Find where the given text appears and provide that cell's center as (X, Y) coordinate. 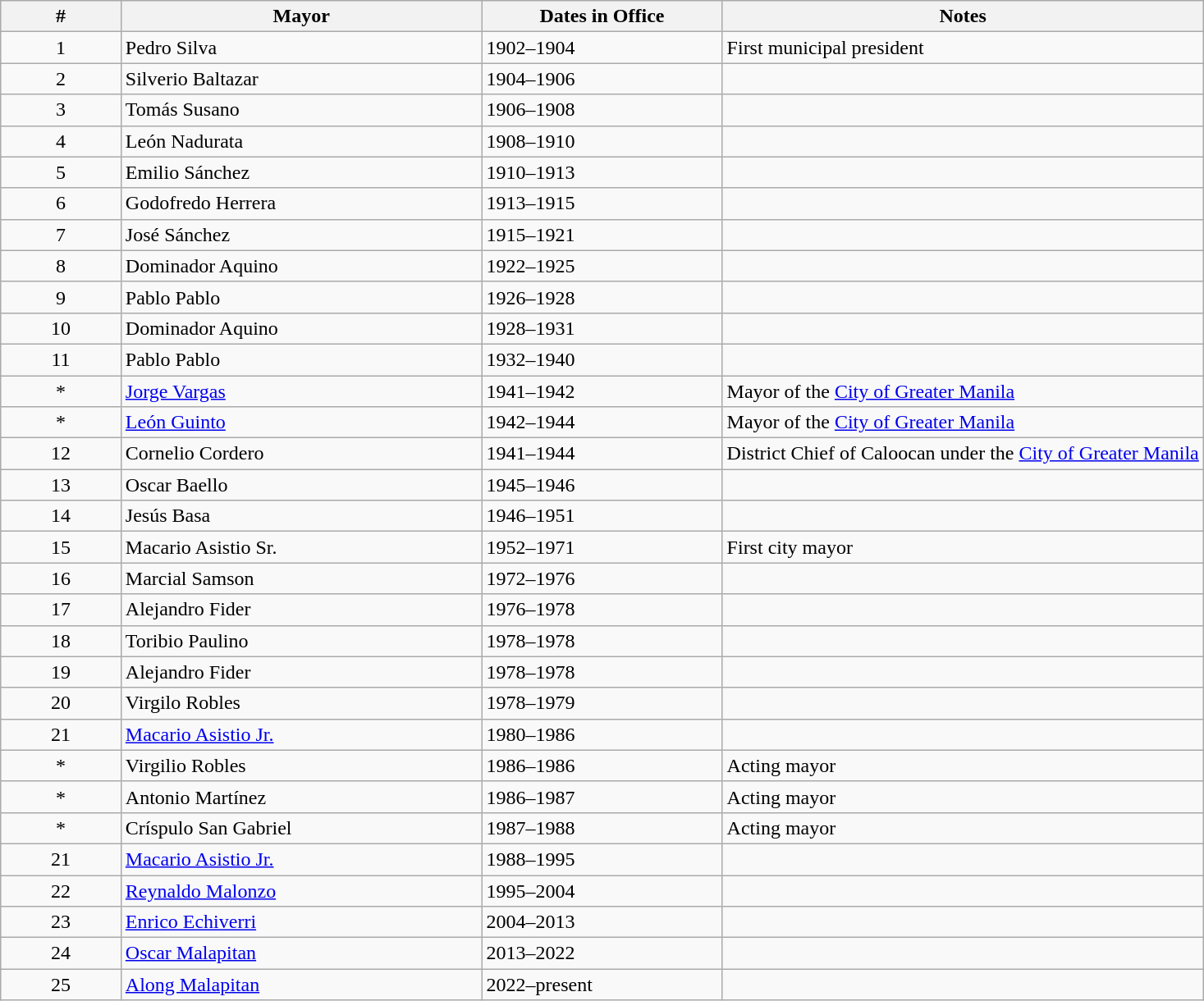
Along Malapitan (301, 985)
First city mayor (963, 547)
7 (61, 235)
District Chief of Caloocan under the City of Greater Manila (963, 454)
León Guinto (301, 423)
Pedro Silva (301, 48)
5 (61, 172)
Jorge Vargas (301, 391)
22 (61, 890)
Mayor (301, 16)
León Nadurata (301, 141)
Oscar Malapitan (301, 953)
Dates in Office (602, 16)
Tomás Susano (301, 110)
13 (61, 485)
1952–1971 (602, 547)
11 (61, 359)
15 (61, 547)
20 (61, 703)
4 (61, 141)
8 (61, 266)
2013–2022 (602, 953)
First municipal president (963, 48)
24 (61, 953)
2022–present (602, 985)
Virgilio Robles (301, 766)
25 (61, 985)
23 (61, 922)
1995–2004 (602, 890)
1928–1931 (602, 328)
Cornelio Cordero (301, 454)
Marcial Samson (301, 578)
1946–1951 (602, 516)
1972–1976 (602, 578)
10 (61, 328)
1980–1986 (602, 734)
2004–2013 (602, 922)
1 (61, 48)
Macario Asistio Sr. (301, 547)
1987–1988 (602, 828)
Reynaldo Malonzo (301, 890)
1926–1928 (602, 297)
1910–1913 (602, 172)
6 (61, 203)
Oscar Baello (301, 485)
Toribio Paulino (301, 641)
1945–1946 (602, 485)
Emilio Sánchez (301, 172)
Virgilo Robles (301, 703)
1942–1944 (602, 423)
3 (61, 110)
1988–1995 (602, 859)
14 (61, 516)
Enrico Echiverri (301, 922)
9 (61, 297)
16 (61, 578)
19 (61, 672)
18 (61, 641)
1902–1904 (602, 48)
Notes (963, 16)
1904–1906 (602, 79)
12 (61, 454)
1908–1910 (602, 141)
Godofredo Herrera (301, 203)
1913–1915 (602, 203)
17 (61, 610)
1932–1940 (602, 359)
1941–1942 (602, 391)
1922–1925 (602, 266)
2 (61, 79)
# (61, 16)
1976–1978 (602, 610)
Jesús Basa (301, 516)
1906–1908 (602, 110)
Críspulo San Gabriel (301, 828)
Silverio Baltazar (301, 79)
1915–1921 (602, 235)
1941–1944 (602, 454)
1986–1987 (602, 797)
Antonio Martínez (301, 797)
1986–1986 (602, 766)
José Sánchez (301, 235)
1978–1979 (602, 703)
